Pinpoint the cell where the given text exists, returning its [X, Y] midpoint coordinate. 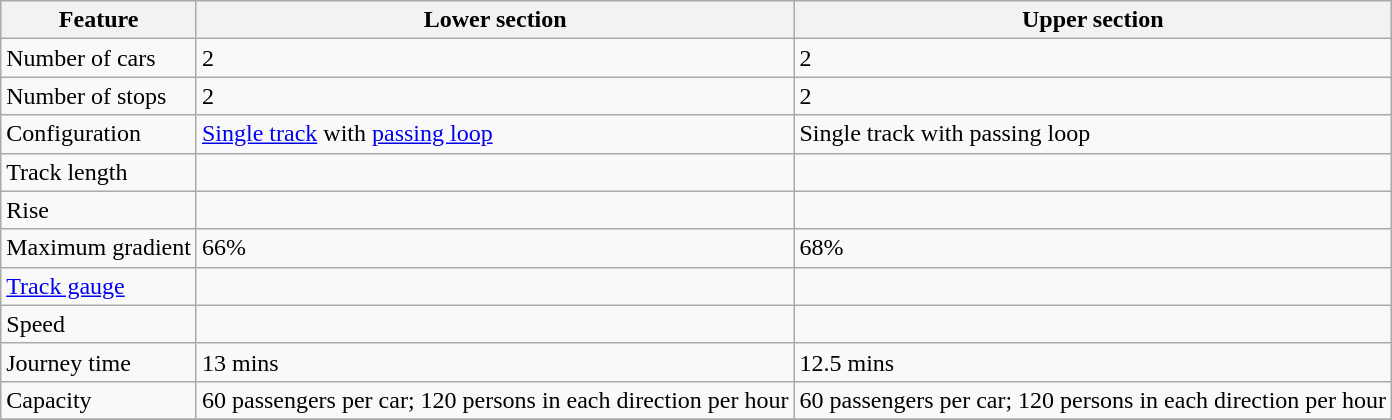
13 mins [495, 362]
Speed [99, 324]
Capacity [99, 400]
Feature [99, 20]
12.5 mins [1093, 362]
68% [1093, 248]
Track length [99, 172]
Upper section [1093, 20]
66% [495, 248]
Track gauge [99, 286]
Rise [99, 210]
Number of stops [99, 96]
Number of cars [99, 58]
Lower section [495, 20]
Journey time [99, 362]
Maximum gradient [99, 248]
Configuration [99, 134]
